Pinpoint the cell where the given text exists, returning its [X, Y] midpoint coordinate. 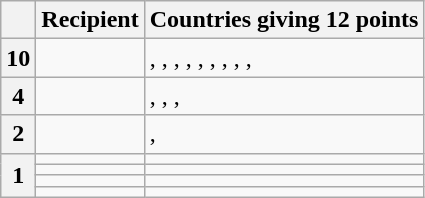
, , , [284, 96]
1 [18, 175]
Recipient [90, 20]
2 [18, 134]
10 [18, 58]
Countries giving 12 points [284, 20]
, , , , , , , , , [284, 58]
, [284, 134]
4 [18, 96]
